Identify which cell holds the provided text, then report its [x, y] central coordinate. 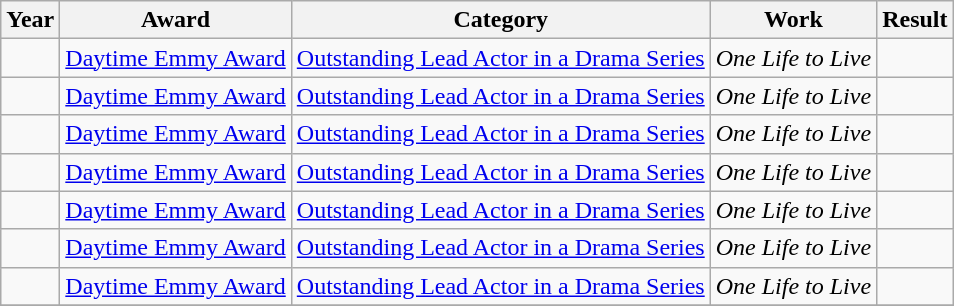
Work [793, 20]
Result [915, 20]
Category [500, 20]
Award [176, 20]
Year [30, 20]
